Provide the (x, y) coordinate of the cell's center where the given text is located.  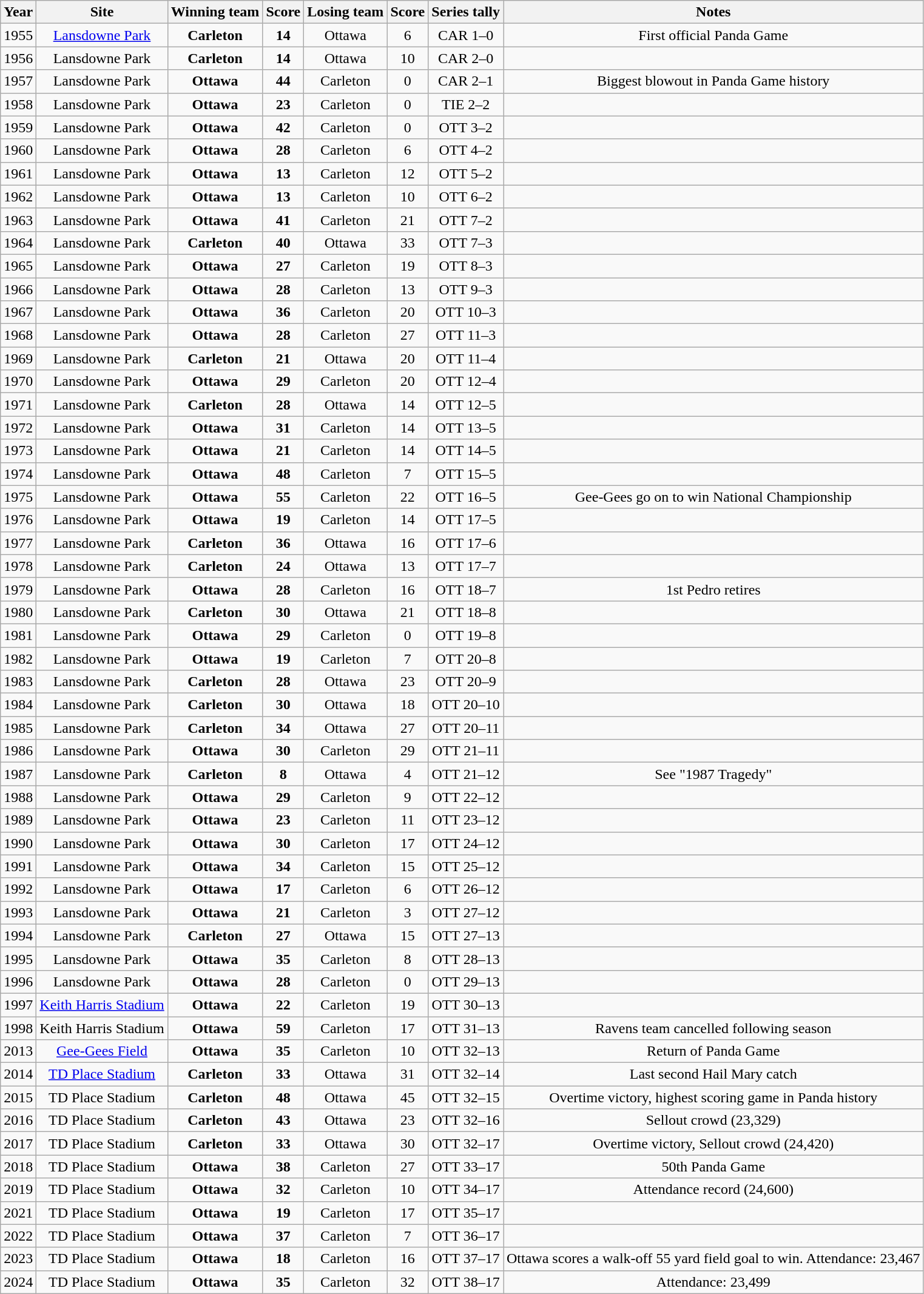
9 (408, 797)
40 (283, 243)
1958 (18, 104)
OTT 20–8 (466, 658)
11 (408, 820)
Biggest blowout in Panda Game history (713, 81)
Sellout crowd (23,329) (713, 1120)
1966 (18, 289)
OTT 31–13 (466, 1028)
Attendance: 23,499 (713, 1282)
Site (102, 12)
1991 (18, 866)
CAR 2–0 (466, 58)
OTT 33–17 (466, 1167)
Notes (713, 12)
OTT 10–3 (466, 312)
OTT 12–5 (466, 405)
OTT 29–13 (466, 982)
1967 (18, 312)
OTT 36–17 (466, 1236)
2013 (18, 1051)
OTT 24–12 (466, 843)
OTT 15–5 (466, 474)
1990 (18, 843)
OTT 9–3 (466, 289)
OTT 32–17 (466, 1144)
1970 (18, 382)
OTT 8–3 (466, 266)
37 (283, 1236)
2018 (18, 1167)
OTT 7–2 (466, 220)
OTT 28–13 (466, 959)
1997 (18, 1005)
1985 (18, 728)
OTT 27–13 (466, 935)
OTT 11–3 (466, 335)
43 (283, 1120)
12 (408, 174)
CAR 1–0 (466, 35)
Overtime victory, Sellout crowd (24,420) (713, 1144)
OTT 26–12 (466, 889)
59 (283, 1028)
2019 (18, 1190)
24 (283, 566)
44 (283, 81)
OTT 3–2 (466, 127)
38 (283, 1167)
1987 (18, 774)
1986 (18, 751)
OTT 13–5 (466, 428)
1955 (18, 35)
OTT 19–8 (466, 635)
OTT 16–5 (466, 497)
1995 (18, 959)
OTT 27–12 (466, 912)
OTT 18–8 (466, 612)
1974 (18, 474)
1983 (18, 682)
OTT 35–17 (466, 1213)
OTT 32–16 (466, 1120)
1979 (18, 589)
Ravens team cancelled following season (713, 1028)
1963 (18, 220)
TIE 2–2 (466, 104)
1977 (18, 543)
Return of Panda Game (713, 1051)
OTT 20–9 (466, 682)
1980 (18, 612)
Winning team (215, 12)
Ottawa scores a walk-off 55 yard field goal to win. Attendance: 23,467 (713, 1259)
OTT 17–7 (466, 566)
OTT 22–12 (466, 797)
3 (408, 912)
1989 (18, 820)
1992 (18, 889)
1961 (18, 174)
4 (408, 774)
OTT 25–12 (466, 866)
1981 (18, 635)
2021 (18, 1213)
1996 (18, 982)
CAR 2–1 (466, 81)
Year (18, 12)
Last second Hail Mary catch (713, 1074)
Series tally (466, 12)
OTT 21–12 (466, 774)
OTT 30–13 (466, 1005)
OTT 7–3 (466, 243)
1978 (18, 566)
1959 (18, 127)
1960 (18, 150)
Gee-Gees go on to win National Championship (713, 497)
1971 (18, 405)
2022 (18, 1236)
OTT 18–7 (466, 589)
2024 (18, 1282)
2017 (18, 1144)
OTT 20–10 (466, 705)
2015 (18, 1097)
1998 (18, 1028)
2023 (18, 1259)
1956 (18, 58)
OTT 23–12 (466, 820)
OTT 14–5 (466, 451)
OTT 11–4 (466, 359)
Overtime victory, highest scoring game in Panda history (713, 1097)
1994 (18, 935)
1964 (18, 243)
1993 (18, 912)
OTT 12–4 (466, 382)
1957 (18, 81)
50th Panda Game (713, 1167)
1969 (18, 359)
1988 (18, 797)
2016 (18, 1120)
42 (283, 127)
1962 (18, 197)
1984 (18, 705)
OTT 32–13 (466, 1051)
1982 (18, 658)
See "1987 Tragedy" (713, 774)
OTT 34–17 (466, 1190)
1973 (18, 451)
Gee-Gees Field (102, 1051)
OTT 38–17 (466, 1282)
2014 (18, 1074)
OTT 4–2 (466, 150)
OTT 6–2 (466, 197)
OTT 37–17 (466, 1259)
OTT 17–6 (466, 543)
1975 (18, 497)
OTT 32–14 (466, 1074)
OTT 32–15 (466, 1097)
Losing team (346, 12)
Attendance record (24,600) (713, 1190)
1968 (18, 335)
OTT 20–11 (466, 728)
First official Panda Game (713, 35)
1st Pedro retires (713, 589)
1972 (18, 428)
OTT 21–11 (466, 751)
55 (283, 497)
OTT 17–5 (466, 520)
1976 (18, 520)
1965 (18, 266)
OTT 5–2 (466, 174)
45 (408, 1097)
41 (283, 220)
